Detect which cell encompasses the target text, then output its (X, Y) center coordinate. 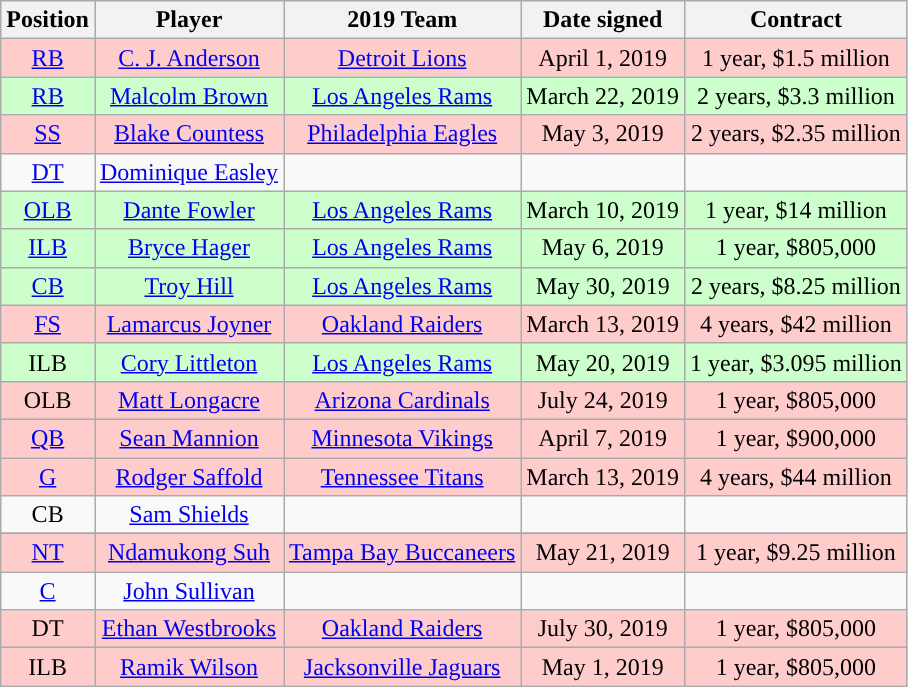
4 years, $42 million (796, 324)
Rodger Saffold (188, 477)
Tampa Bay Buccaneers (402, 553)
Jacksonville Jaguars (402, 667)
Troy Hill (188, 286)
Lamarcus Joyner (188, 324)
G (48, 477)
May 3, 2019 (603, 134)
2 years, $8.25 million (796, 286)
Detroit Lions (402, 58)
1 year, $3.095 million (796, 362)
Sam Shields (188, 515)
QB (48, 438)
Tennessee Titans (402, 477)
Ndamukong Suh (188, 553)
Blake Countess (188, 134)
Date signed (603, 20)
1 year, $900,000 (796, 438)
Sean Mannion (188, 438)
2 years, $2.35 million (796, 134)
2019 Team (402, 20)
March 10, 2019 (603, 210)
SS (48, 134)
Contract (796, 20)
Philadelphia Eagles (402, 134)
May 21, 2019 (603, 553)
2 years, $3.3 million (796, 96)
FS (48, 324)
1 year, $9.25 million (796, 553)
C. J. Anderson (188, 58)
April 7, 2019 (603, 438)
4 years, $44 million (796, 477)
Cory Littleton (188, 362)
1 year, $14 million (796, 210)
1 year, $1.5 million (796, 58)
Matt Longacre (188, 400)
Arizona Cardinals (402, 400)
Dominique Easley (188, 172)
Dante Fowler (188, 210)
NT (48, 553)
Position (48, 20)
Player (188, 20)
April 1, 2019 (603, 58)
May 6, 2019 (603, 248)
Ramik Wilson (188, 667)
Minnesota Vikings (402, 438)
May 1, 2019 (603, 667)
John Sullivan (188, 591)
Malcolm Brown (188, 96)
Ethan Westbrooks (188, 629)
July 24, 2019 (603, 400)
March 22, 2019 (603, 96)
Bryce Hager (188, 248)
May 20, 2019 (603, 362)
July 30, 2019 (603, 629)
May 30, 2019 (603, 286)
C (48, 591)
